Scan for the cell matching the given text and deliver its [x, y] coordinate at center. 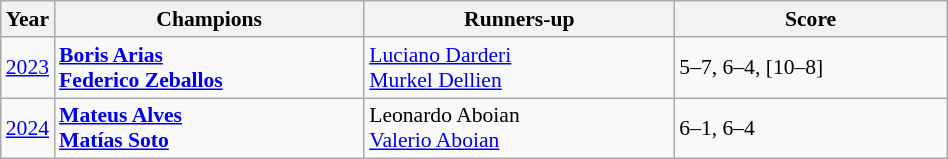
2023 [28, 68]
Year [28, 19]
Leonardo Aboian Valerio Aboian [519, 128]
Runners-up [519, 19]
Mateus Alves Matías Soto [209, 128]
Boris Arias Federico Zeballos [209, 68]
5–7, 6–4, [10–8] [810, 68]
Score [810, 19]
Champions [209, 19]
2024 [28, 128]
Luciano Darderi Murkel Dellien [519, 68]
6–1, 6–4 [810, 128]
